From the cell containing the given text, extract its center point as (x, y) coordinate. 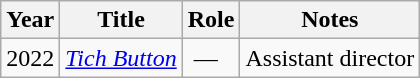
Year (30, 20)
Assistant director (330, 58)
— (211, 58)
Role (211, 20)
Notes (330, 20)
Tich Button (121, 58)
Title (121, 20)
2022 (30, 58)
